Scan for the cell matching the given text and deliver its [x, y] coordinate at center. 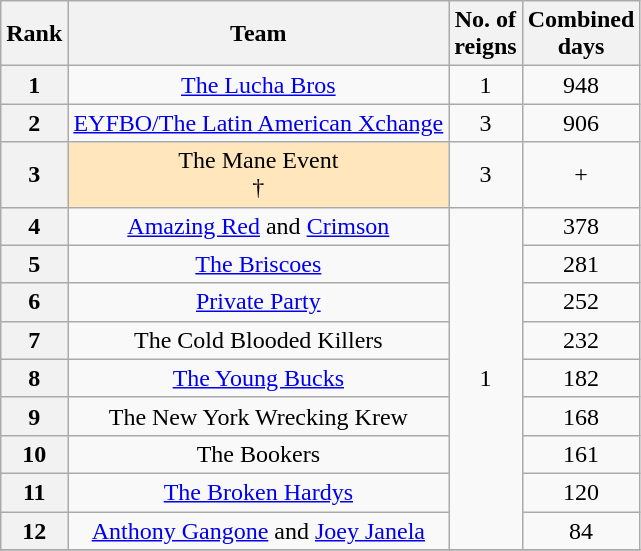
12 [34, 531]
+ [581, 174]
2 [34, 123]
120 [581, 492]
The Young Bucks [258, 378]
11 [34, 492]
Private Party [258, 302]
Anthony Gangone and Joey Janela [258, 531]
7 [34, 340]
8 [34, 378]
84 [581, 531]
The Briscoes [258, 264]
Team [258, 34]
232 [581, 340]
The Lucha Bros [258, 85]
168 [581, 416]
Rank [34, 34]
281 [581, 264]
10 [34, 454]
6 [34, 302]
906 [581, 123]
The Bookers [258, 454]
Combineddays [581, 34]
948 [581, 85]
9 [34, 416]
The Mane Event † [258, 174]
The New York Wrecking Krew [258, 416]
The Cold Blooded Killers [258, 340]
Amazing Red and Crimson [258, 226]
161 [581, 454]
252 [581, 302]
182 [581, 378]
EYFBO/The Latin American Xchange [258, 123]
4 [34, 226]
No. ofreigns [486, 34]
378 [581, 226]
5 [34, 264]
The Broken Hardys [258, 492]
